Locate the cell with the specified text and output its [x, y] center coordinate. 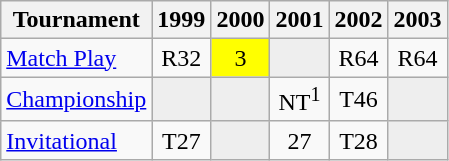
2000 [240, 20]
2001 [300, 20]
3 [240, 58]
Invitational [76, 140]
2003 [418, 20]
Tournament [76, 20]
27 [300, 140]
Championship [76, 100]
T46 [358, 100]
1999 [182, 20]
Match Play [76, 58]
R32 [182, 58]
NT1 [300, 100]
T27 [182, 140]
T28 [358, 140]
2002 [358, 20]
